Output the [x, y] coordinate of the center of the cell containing the given text.  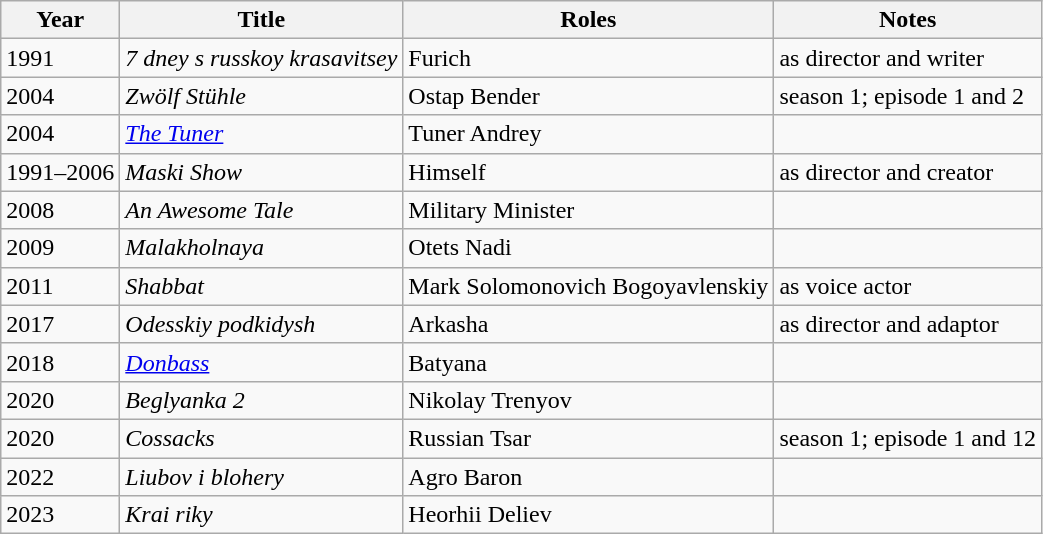
Liubov i blohery [262, 477]
2009 [60, 248]
Heorhii Deliev [588, 515]
as voice actor [908, 286]
1991 [60, 58]
as director and adaptor [908, 324]
Odesskiy podkidysh [262, 324]
Ostap Bender [588, 96]
2018 [60, 362]
Shabbat [262, 286]
season 1; episode 1 and 2 [908, 96]
Cossacks [262, 438]
as director and creator [908, 172]
Beglyanka 2 [262, 400]
Notes [908, 20]
season 1; episode 1 and 12 [908, 438]
Military Minister [588, 210]
Himself [588, 172]
Malakholnaya [262, 248]
Donbass [262, 362]
Tuner Andrey [588, 134]
Maski Show [262, 172]
Roles [588, 20]
2017 [60, 324]
Agro Baron [588, 477]
2008 [60, 210]
Krai riky [262, 515]
The Tuner [262, 134]
Mark Solomonovich Bogoyavlenskiy [588, 286]
2023 [60, 515]
Title [262, 20]
Russian Tsar [588, 438]
Furich [588, 58]
2011 [60, 286]
1991–2006 [60, 172]
Otets Nadi [588, 248]
Zwölf Stühle [262, 96]
as director and writer [908, 58]
Arkasha [588, 324]
7 dney s russkoy krasavitsey [262, 58]
An Awesome Tale [262, 210]
2022 [60, 477]
Nikolay Trenyov [588, 400]
Batyana [588, 362]
Year [60, 20]
